Extract the [X, Y] coordinate from the center of the cell holding the provided text.  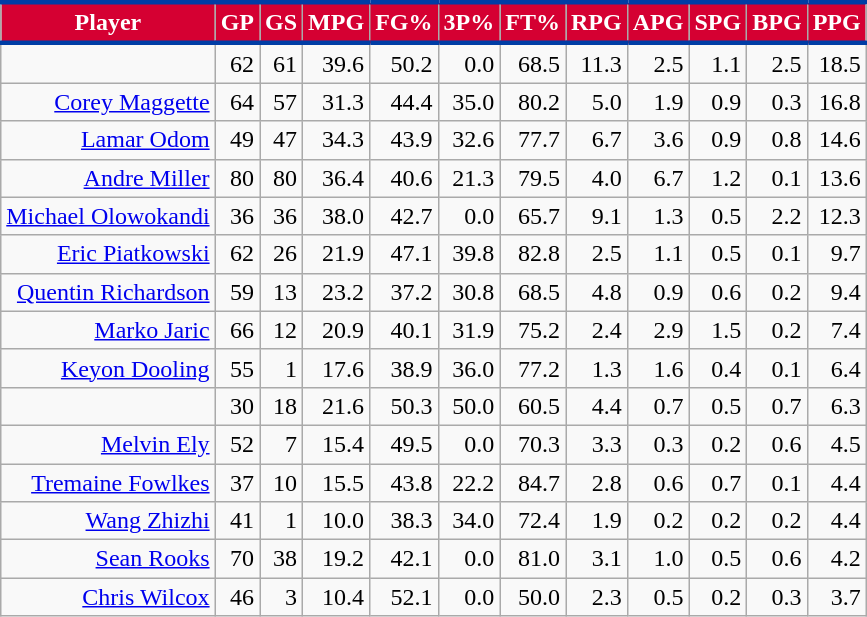
Michael Olowokandi [108, 216]
34.0 [469, 521]
70.3 [533, 444]
72.4 [533, 521]
61 [282, 63]
GS [282, 22]
9.4 [836, 292]
41 [237, 521]
Lamar Odom [108, 140]
11.3 [597, 63]
1.6 [658, 368]
4.8 [597, 292]
3.6 [658, 140]
66 [237, 330]
38.3 [404, 521]
30.8 [469, 292]
21.9 [336, 254]
Chris Wilcox [108, 597]
81.0 [533, 559]
SPG [718, 22]
GP [237, 22]
30 [237, 406]
43.9 [404, 140]
52.1 [404, 597]
Tremaine Fowlkes [108, 483]
0.8 [777, 140]
RPG [597, 22]
Quentin Richardson [108, 292]
APG [658, 22]
7.4 [836, 330]
52 [237, 444]
5.0 [597, 102]
4.0 [597, 178]
34.3 [336, 140]
77.2 [533, 368]
10.4 [336, 597]
21.3 [469, 178]
38.9 [404, 368]
19.2 [336, 559]
47.1 [404, 254]
10.0 [336, 521]
0.4 [718, 368]
40.1 [404, 330]
18.5 [836, 63]
2.2 [777, 216]
17.6 [336, 368]
49 [237, 140]
Wang Zhizhi [108, 521]
39.8 [469, 254]
12.3 [836, 216]
55 [237, 368]
Eric Piatkowski [108, 254]
10 [282, 483]
7 [282, 444]
15.5 [336, 483]
22.2 [469, 483]
PPG [836, 22]
4.2 [836, 559]
23.2 [336, 292]
13 [282, 292]
59 [237, 292]
9.7 [836, 254]
80.2 [533, 102]
FT% [533, 22]
2.4 [597, 330]
39.6 [336, 63]
3.3 [597, 444]
84.7 [533, 483]
2.3 [597, 597]
BPG [777, 22]
21.6 [336, 406]
35.0 [469, 102]
6.4 [836, 368]
18 [282, 406]
9.1 [597, 216]
14.6 [836, 140]
Keyon Dooling [108, 368]
15.4 [336, 444]
77.7 [533, 140]
Sean Rooks [108, 559]
38 [282, 559]
40.6 [404, 178]
49.5 [404, 444]
57 [282, 102]
Melvin Ely [108, 444]
Andre Miller [108, 178]
38.0 [336, 216]
50.2 [404, 63]
42.7 [404, 216]
13.6 [836, 178]
3 [282, 597]
75.2 [533, 330]
3P% [469, 22]
MPG [336, 22]
1.5 [718, 330]
46 [237, 597]
79.5 [533, 178]
31.3 [336, 102]
82.8 [533, 254]
2.9 [658, 330]
Player [108, 22]
12 [282, 330]
26 [282, 254]
37 [237, 483]
37.2 [404, 292]
1.2 [718, 178]
16.8 [836, 102]
60.5 [533, 406]
6.3 [836, 406]
43.8 [404, 483]
64 [237, 102]
36.0 [469, 368]
50.3 [404, 406]
FG% [404, 22]
Corey Maggette [108, 102]
Marko Jaric [108, 330]
31.9 [469, 330]
32.6 [469, 140]
4.5 [836, 444]
47 [282, 140]
42.1 [404, 559]
44.4 [404, 102]
70 [237, 559]
3.1 [597, 559]
65.7 [533, 216]
1.0 [658, 559]
36.4 [336, 178]
20.9 [336, 330]
3.7 [836, 597]
2.8 [597, 483]
